Return the [X, Y] coordinate for the center point of the cell that contains the specified text.  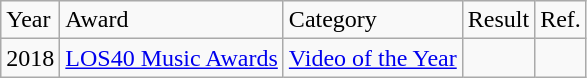
Video of the Year [372, 58]
2018 [30, 58]
Year [30, 20]
Result [498, 20]
Ref. [561, 20]
Award [172, 20]
Category [372, 20]
LOS40 Music Awards [172, 58]
